Determine the (X, Y) coordinate at the center of the cell enclosing the given text.  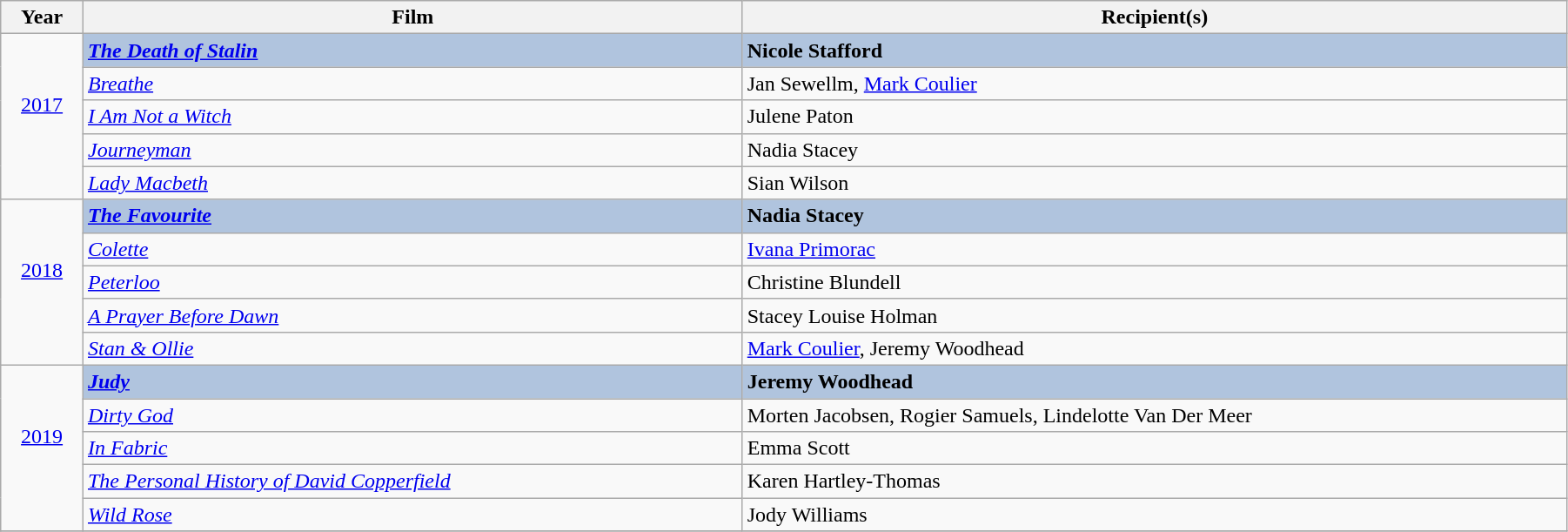
Lady Macbeth (412, 183)
Julene Paton (1154, 117)
Ivana Primorac (1154, 249)
Year (42, 17)
Judy (412, 381)
In Fabric (412, 448)
Recipient(s) (1154, 17)
Dirty God (412, 415)
The Death of Stalin (412, 51)
Jody Williams (1154, 515)
2018 (42, 282)
Wild Rose (412, 515)
A Prayer Before Dawn (412, 315)
Peterloo (412, 282)
2019 (42, 448)
Colette (412, 249)
Jeremy Woodhead (1154, 381)
I Am Not a Witch (412, 117)
Jan Sewellm, Mark Coulier (1154, 84)
Karen Hartley-Thomas (1154, 481)
Breathe (412, 84)
Stacey Louise Holman (1154, 315)
Sian Wilson (1154, 183)
The Favourite (412, 216)
Journeyman (412, 150)
Stan & Ollie (412, 348)
The Personal History of David Copperfield (412, 481)
Mark Coulier, Jeremy Woodhead (1154, 348)
Nicole Stafford (1154, 51)
Emma Scott (1154, 448)
Morten Jacobsen, Rogier Samuels, Lindelotte Van Der Meer (1154, 415)
Christine Blundell (1154, 282)
2017 (42, 117)
Film (412, 17)
